Locate the cell with the specified text and output its (X, Y) center coordinate. 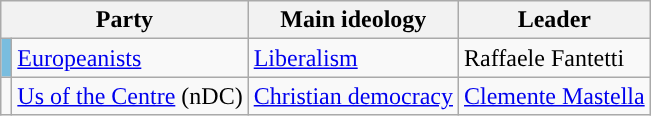
Raffaele Fantetti (555, 58)
Us of the Centre (nDC) (130, 96)
Europeanists (130, 58)
Christian democracy (353, 96)
Leader (555, 20)
Main ideology (353, 20)
Party (124, 20)
Clemente Mastella (555, 96)
Liberalism (353, 58)
